Provide the [X, Y] coordinate of the cell's center where the given text is located.  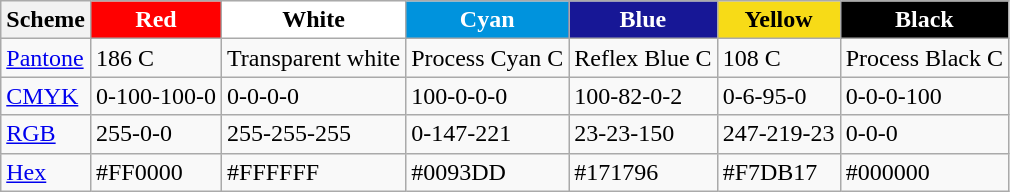
Hex [46, 172]
247-219-23 [778, 134]
Pantone [46, 58]
CMYK [46, 96]
0-6-95-0 [778, 96]
Reflex Blue C [643, 58]
108 C [778, 58]
Cyan [488, 20]
0-100-100-0 [156, 96]
0-0-0-0 [314, 96]
Blue [643, 20]
Transparent white [314, 58]
186 C [156, 58]
255-0-0 [156, 134]
#FF0000 [156, 172]
#0093DD [488, 172]
Process Cyan C [488, 58]
#000000 [924, 172]
0-0-0 [924, 134]
0-147-221 [488, 134]
#F7DB17 [778, 172]
White [314, 20]
0-0-0-100 [924, 96]
Yellow [778, 20]
Scheme [46, 20]
255-255-255 [314, 134]
#171796 [643, 172]
23-23-150 [643, 134]
Black [924, 20]
Process Black C [924, 58]
100-0-0-0 [488, 96]
#FFFFFF [314, 172]
Red [156, 20]
100-82-0-2 [643, 96]
RGB [46, 134]
